Scan for the cell matching the given text and deliver its (x, y) coordinate at center. 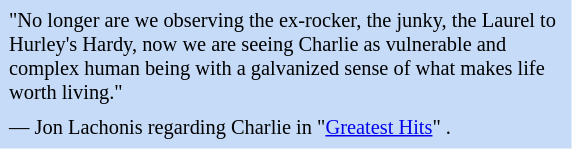
— Jon Lachonis regarding Charlie in "Greatest Hits" . (286, 128)
